Return the [x, y] coordinate for the center point of the cell that contains the specified text.  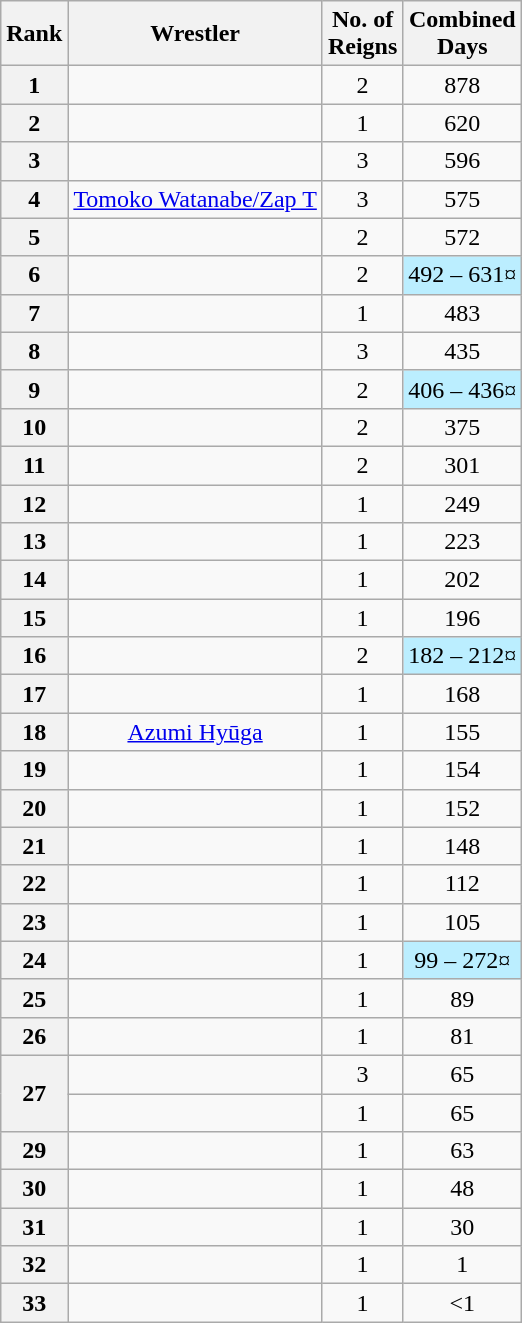
29 [34, 1151]
105 [462, 922]
196 [462, 618]
Rank [34, 34]
4 [34, 199]
81 [462, 1036]
27 [34, 1093]
406 – 436¤ [462, 389]
620 [462, 123]
99 – 272¤ [462, 960]
483 [462, 313]
182 – 212¤ [462, 656]
24 [34, 960]
21 [34, 846]
575 [462, 199]
435 [462, 351]
301 [462, 465]
Tomoko Watanabe/Zap T [196, 199]
223 [462, 542]
8 [34, 351]
26 [34, 1036]
202 [462, 580]
596 [462, 161]
25 [34, 998]
32 [34, 1265]
23 [34, 922]
17 [34, 694]
18 [34, 732]
148 [462, 846]
Wrestler [196, 34]
155 [462, 732]
19 [34, 770]
12 [34, 503]
154 [462, 770]
492 – 631¤ [462, 275]
9 [34, 389]
No. ofReigns [362, 34]
<1 [462, 1303]
112 [462, 884]
48 [462, 1189]
31 [34, 1227]
Azumi Hyūga [196, 732]
15 [34, 618]
152 [462, 808]
6 [34, 275]
249 [462, 503]
14 [34, 580]
572 [462, 237]
13 [34, 542]
11 [34, 465]
33 [34, 1303]
375 [462, 427]
878 [462, 85]
16 [34, 656]
89 [462, 998]
63 [462, 1151]
CombinedDays [462, 34]
10 [34, 427]
168 [462, 694]
22 [34, 884]
7 [34, 313]
20 [34, 808]
5 [34, 237]
